Detect which cell encompasses the target text, then output its [x, y] center coordinate. 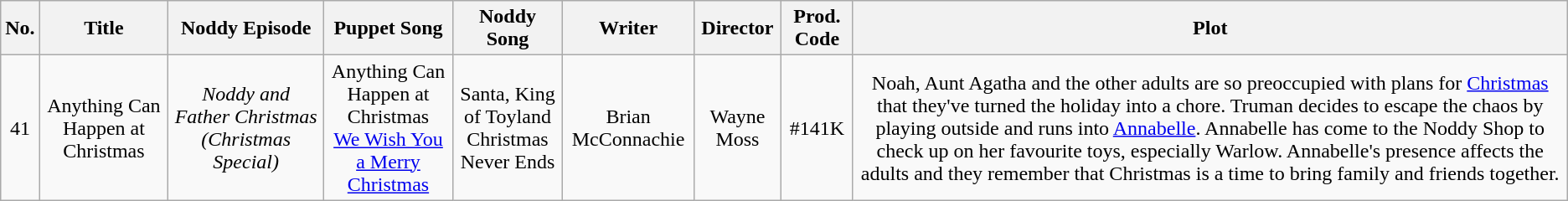
Writer [628, 28]
Noddy Episode [246, 28]
Wayne Moss [737, 127]
Noddy Song [508, 28]
Puppet Song [389, 28]
Brian McConnachie [628, 127]
Anything Can Happen at Christmas [104, 127]
Anything Can Happen at ChristmasWe Wish You a Merry Christmas [389, 127]
Prod. Code [818, 28]
No. [20, 28]
Title [104, 28]
#141K [818, 127]
Noddy and Father Christmas (Christmas Special) [246, 127]
Santa, King of ToylandChristmas Never Ends [508, 127]
41 [20, 127]
Plot [1210, 28]
Director [737, 28]
